From the cell containing the given text, extract its center point as (x, y) coordinate. 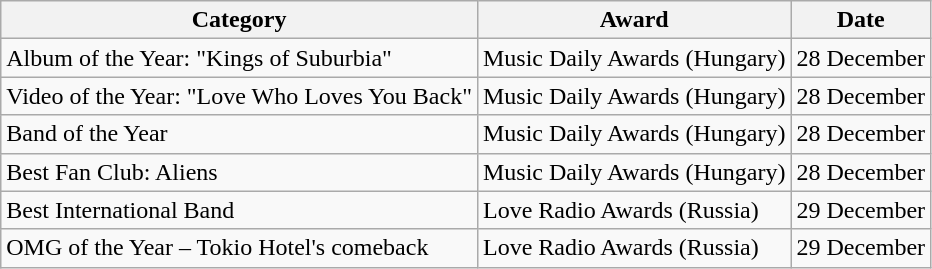
Award (634, 20)
OMG of the Year – Tokio Hotel's comeback (240, 248)
Best Fan Club: Aliens (240, 172)
Video of the Year: "Love Who Loves You Back" (240, 96)
Date (861, 20)
Best International Band (240, 210)
Band of the Year (240, 134)
Category (240, 20)
Album of the Year: "Kings of Suburbia" (240, 58)
